Pinpoint the cell where the given text exists, returning its (X, Y) midpoint coordinate. 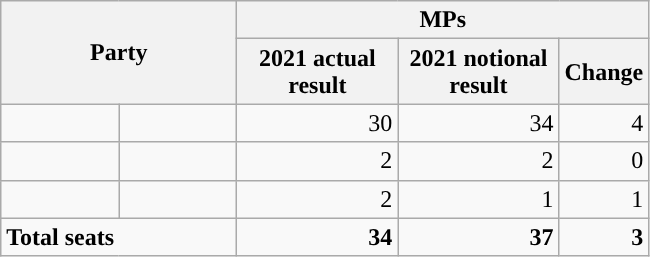
0 (604, 161)
30 (318, 123)
4 (604, 123)
Party (119, 52)
3 (604, 237)
2021 notional result (478, 72)
Total seats (119, 237)
MPs (443, 20)
Change (604, 72)
2021 actual result (318, 72)
37 (478, 237)
